For the text-containing cell, return its midpoint in [X, Y] coordinate format. 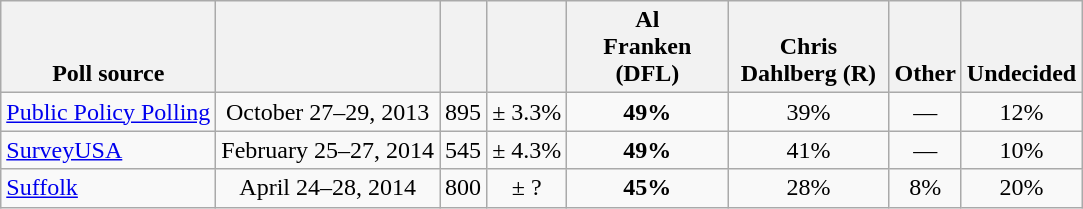
October 27–29, 2013 [328, 112]
10% [1021, 150]
SurveyUSA [108, 150]
± 4.3% [527, 150]
± ? [527, 188]
AlFranken (DFL) [648, 47]
39% [808, 112]
Other [925, 47]
28% [808, 188]
8% [925, 188]
Suffolk [108, 188]
45% [648, 188]
February 25–27, 2014 [328, 150]
895 [464, 112]
Poll source [108, 47]
800 [464, 188]
ChrisDahlberg (R) [808, 47]
Undecided [1021, 47]
545 [464, 150]
20% [1021, 188]
12% [1021, 112]
± 3.3% [527, 112]
April 24–28, 2014 [328, 188]
41% [808, 150]
Public Policy Polling [108, 112]
